Search for the cell housing the specified text and yield its (x, y) center coordinate. 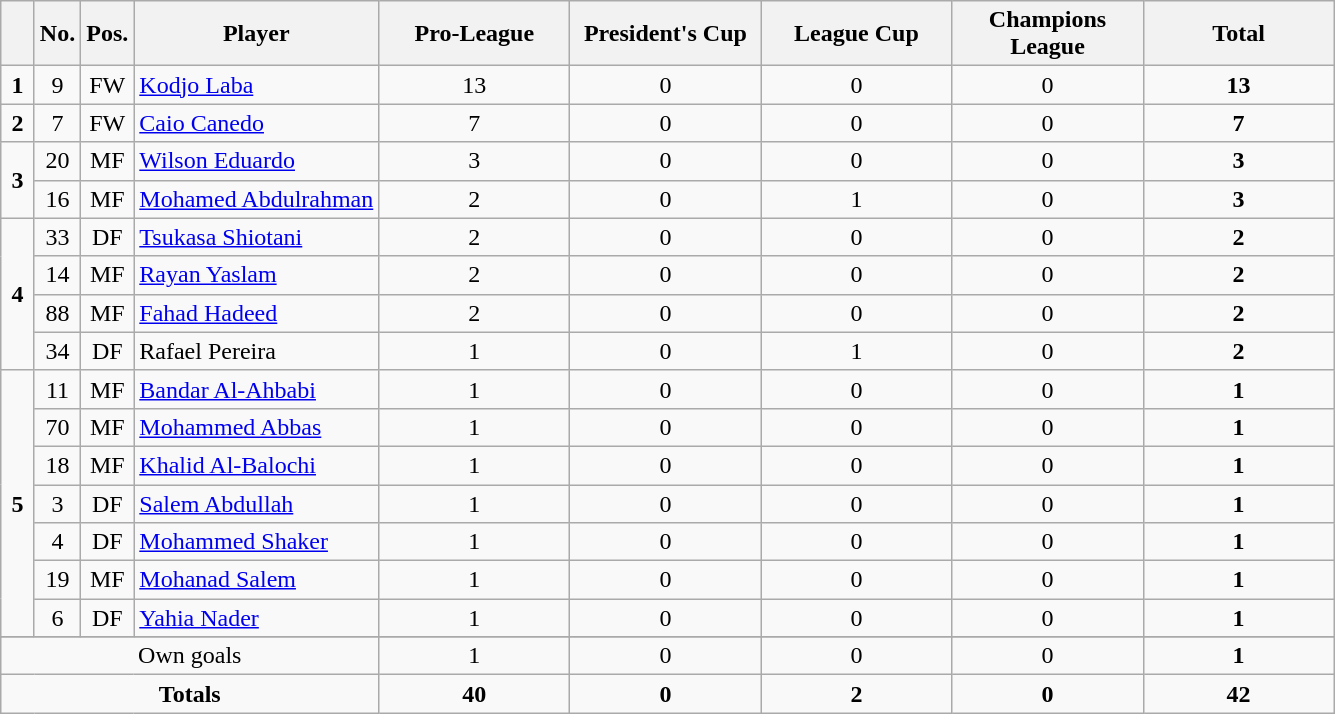
Fahad Hadeed (256, 313)
Player (256, 34)
Rayan Yaslam (256, 275)
18 (57, 465)
19 (57, 580)
Salem Abdullah (256, 503)
Rafael Pereira (256, 351)
Bandar Al-Ahbabi (256, 389)
14 (57, 275)
88 (57, 313)
Mohanad Salem (256, 580)
Champions League (1048, 34)
Kodjo Laba (256, 85)
Yahia Nader (256, 618)
Tsukasa Shiotani (256, 237)
Mohamed Abdulrahman (256, 199)
Own goals (190, 656)
9 (57, 85)
70 (57, 427)
Wilson Eduardo (256, 161)
Mohammed Shaker (256, 542)
Khalid Al-Balochi (256, 465)
Caio Canedo (256, 123)
6 (57, 618)
No. (57, 34)
Totals (190, 694)
League Cup (856, 34)
34 (57, 351)
Pos. (108, 34)
20 (57, 161)
Mohammed Abbas (256, 427)
16 (57, 199)
42 (1238, 694)
33 (57, 237)
40 (474, 694)
Total (1238, 34)
5 (18, 503)
11 (57, 389)
Pro-League (474, 34)
President's Cup (666, 34)
